Locate the cell with the specified text and output its (x, y) center coordinate. 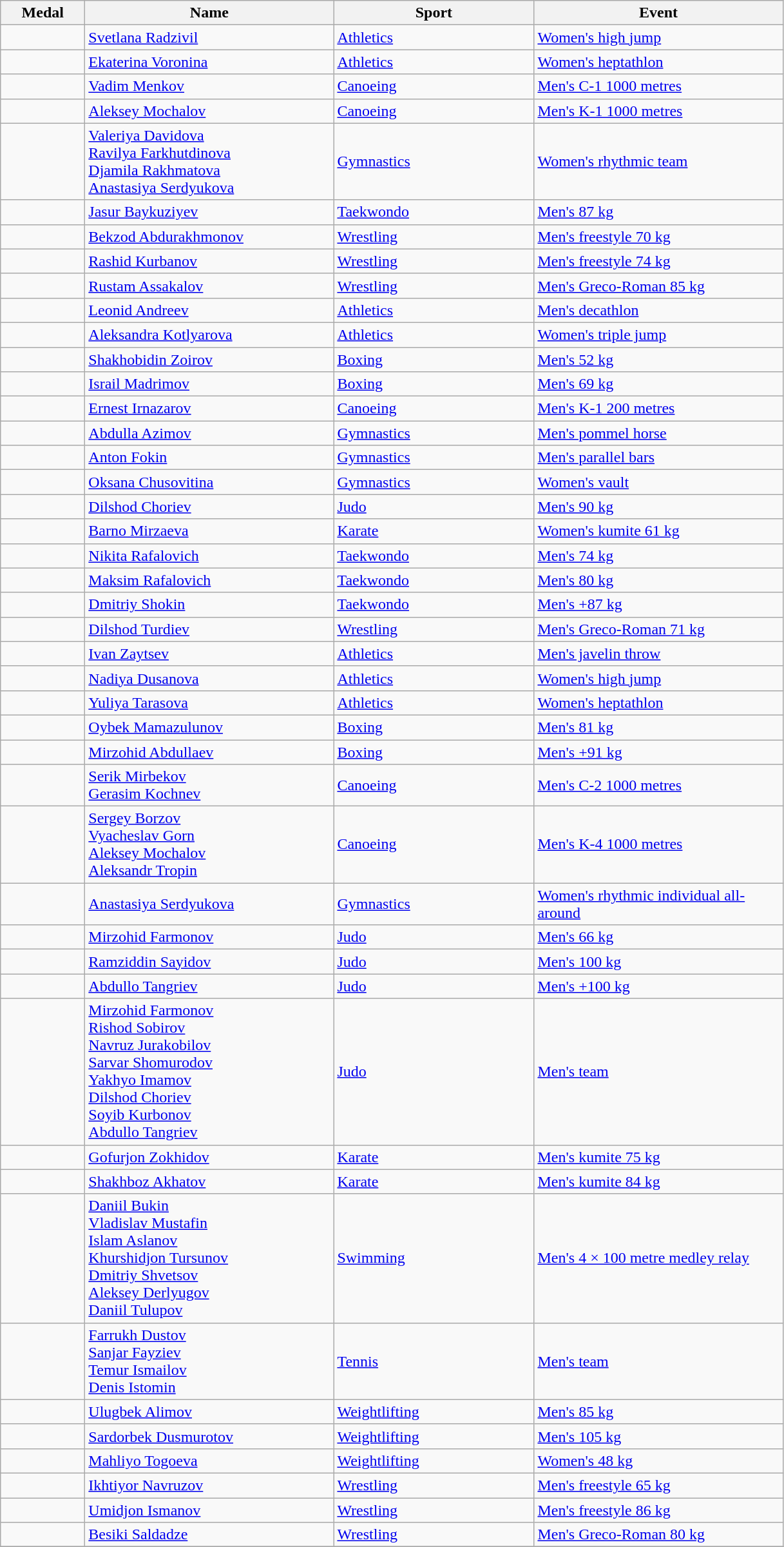
Men's freestyle 86 kg (658, 1510)
Mirzohid Abdullaev (209, 752)
Men's freestyle 70 kg (658, 237)
Sardorbek Dusmurotov (209, 1436)
Name (209, 13)
Oybek Mamazulunov (209, 727)
Rustam Assakalov (209, 286)
Ramziddin Sayidov (209, 962)
Daniil BukinVladislav MustafinIslam AslanovKhurshidjon TursunovDmitriy ShvetsovAleksey DerlyugovDaniil Tulupov (209, 1258)
Jasur Baykuziyev (209, 212)
Men's Greco-Roman 80 kg (658, 1535)
Men's parallel bars (658, 458)
Women's kumite 61 kg (658, 531)
Shakhboz Akhatov (209, 1182)
Leonid Andreev (209, 310)
Besiki Saldadze (209, 1535)
Yuliya Tarasova (209, 703)
Umidjon Ismanov (209, 1510)
Men's pommel horse (658, 433)
Men's freestyle 65 kg (658, 1485)
Men's kumite 84 kg (658, 1182)
Nikita Rafalovich (209, 556)
Men's decathlon (658, 310)
Ikhtiyor Navruzov (209, 1485)
Women's rhythmic individual all-around (658, 904)
Women's triple jump (658, 335)
Men's 105 kg (658, 1436)
Bekzod Abdurakhmonov (209, 237)
Mirzohid FarmonovRishod SobirovNavruz JurakobilovSarvar ShomurodovYakhyo ImamovDilshod ChorievSoyib KurbonovAbdullo Tangriev (209, 1071)
Aleksey Mochalov (209, 111)
Abdulla Azimov (209, 433)
Dilshod Choriev (209, 507)
Abdullo Tangriev (209, 986)
Serik MirbekovGerasim Kochnev (209, 785)
Oksana Chusovitina (209, 482)
Sergey BorzovVyacheslav GornAleksey MochalovAleksandr Tropin (209, 844)
Men's C-2 1000 metres (658, 785)
Vadim Menkov (209, 86)
Anastasiya Serdyukova (209, 904)
Ivan Zaytsev (209, 654)
Farrukh DustovSanjar FayzievTemur IsmailovDenis Istomin (209, 1361)
Men's Greco-Roman 85 kg (658, 286)
Men's 81 kg (658, 727)
Men's 90 kg (658, 507)
Maksim Rafalovich (209, 580)
Medal (43, 13)
Svetlana Radzivil (209, 37)
Men's C-1 1000 metres (658, 86)
Mirzohid Farmonov (209, 937)
Men's 100 kg (658, 962)
Aleksandra Kotlyarova (209, 335)
Ekaterina Voronina (209, 62)
Men's 66 kg (658, 937)
Event (658, 13)
Swimming (434, 1258)
Men's +91 kg (658, 752)
Shakhobidin Zoirov (209, 359)
Nadiya Dusanova (209, 678)
Dmitriy Shokin (209, 605)
Women's 48 kg (658, 1461)
Men's 4 × 100 metre medley relay (658, 1258)
Men's Greco-Roman 71 kg (658, 629)
Men's K-4 1000 metres (658, 844)
Men's javelin throw (658, 654)
Men's +87 kg (658, 605)
Ernest Irnazarov (209, 409)
Men's K-1 200 metres (658, 409)
Men's 69 kg (658, 384)
Dilshod Turdiev (209, 629)
Women's vault (658, 482)
Valeriya DavidovaRavilya FarkhutdinovaDjamila RakhmatovaAnastasiya Serdyukova (209, 161)
Ulugbek Alimov (209, 1412)
Men's +100 kg (658, 986)
Anton Fokin (209, 458)
Men's 52 kg (658, 359)
Mahliyo Togoeva (209, 1461)
Men's 85 kg (658, 1412)
Men's 74 kg (658, 556)
Israil Madrimov (209, 384)
Barno Mirzaeva (209, 531)
Men's kumite 75 kg (658, 1157)
Sport (434, 13)
Gofurjon Zokhidov (209, 1157)
Men's K-1 1000 metres (658, 111)
Men's 87 kg (658, 212)
Men's 80 kg (658, 580)
Women's rhythmic team (658, 161)
Rashid Kurbanov (209, 261)
Tennis (434, 1361)
Men's freestyle 74 kg (658, 261)
